From the cell containing the given text, extract its center point as [x, y] coordinate. 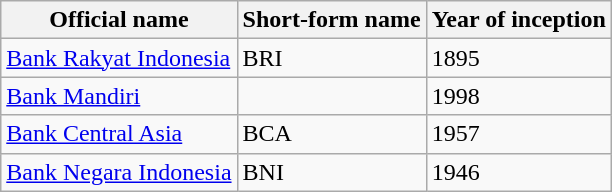
Bank Rakyat Indonesia [119, 58]
1998 [518, 96]
Year of inception [518, 20]
BCA [332, 134]
Bank Mandiri [119, 96]
Official name [119, 20]
Bank Negara Indonesia [119, 172]
Bank Central Asia [119, 134]
1895 [518, 58]
1957 [518, 134]
Short-form name [332, 20]
BNI [332, 172]
BRI [332, 58]
1946 [518, 172]
